Extract the (x, y) coordinate from the center of the cell holding the provided text.  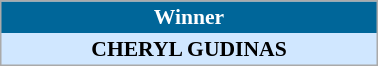
CHERYL GUDINAS (189, 49)
Winner (189, 17)
